Pinpoint the cell where the given text exists, returning its [x, y] midpoint coordinate. 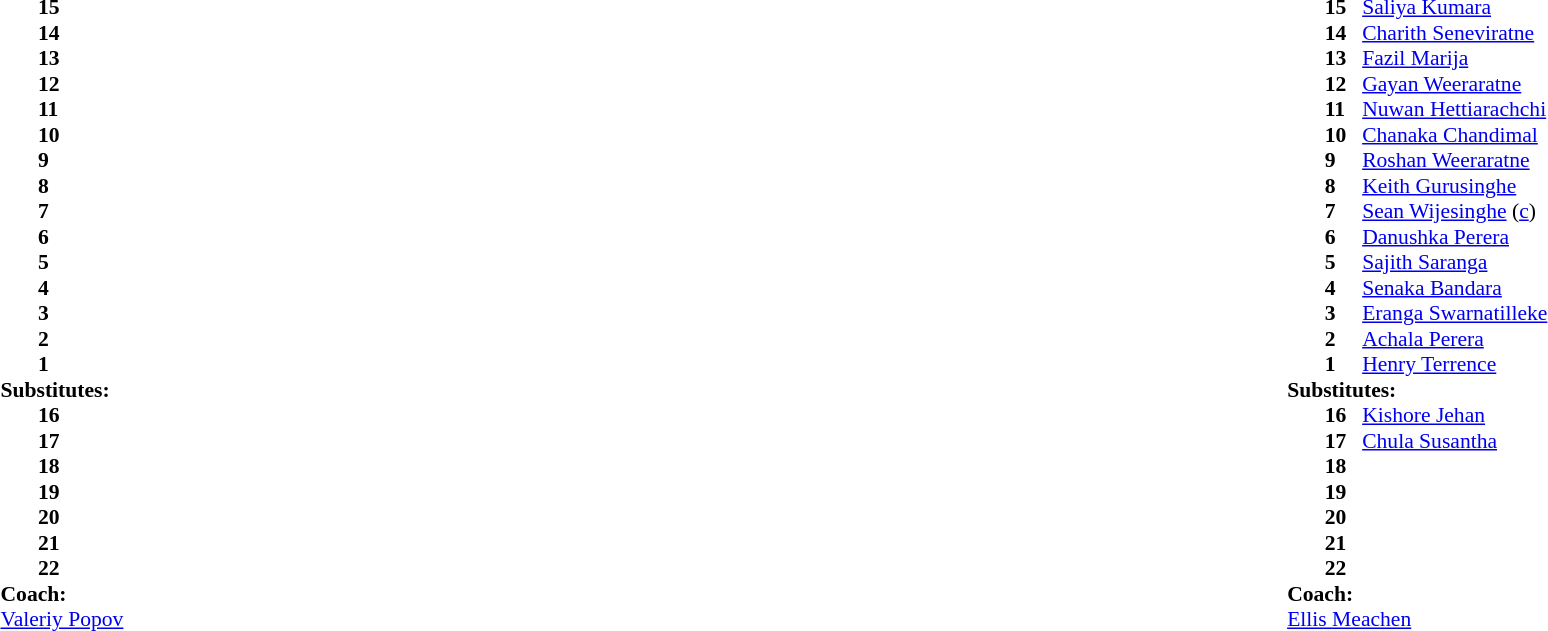
Fazil Marija [1454, 59]
Roshan Weeraratne [1454, 161]
Chula Susantha [1454, 441]
Danushka Perera [1454, 237]
Gayan Weeraratne [1454, 84]
Senaka Bandara [1454, 288]
Sajith Saranga [1454, 263]
Kishore Jehan [1454, 415]
Achala Perera [1454, 339]
Keith Gurusinghe [1454, 186]
Charith Seneviratne [1454, 33]
Sean Wijesinghe (c) [1454, 211]
Henry Terrence [1454, 365]
Chanaka Chandimal [1454, 135]
Nuwan Hettiarachchi [1454, 109]
Eranga Swarnatilleke [1454, 313]
